For the text-containing cell, return its midpoint in [x, y] coordinate format. 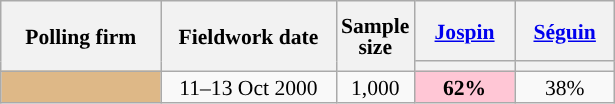
Jospin [464, 31]
Polling firm [81, 36]
38% [565, 86]
Séguin [565, 31]
62% [464, 86]
Fieldwork date [248, 36]
Samplesize [375, 36]
11–13 Oct 2000 [248, 86]
1,000 [375, 86]
